Identify which cell holds the provided text, then report its (X, Y) central coordinate. 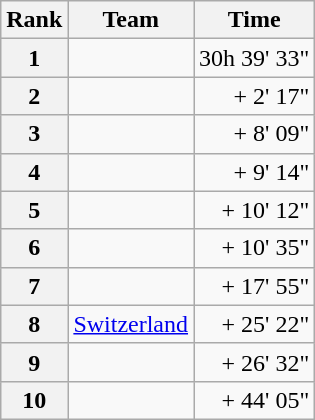
Rank (34, 20)
3 (34, 134)
9 (34, 362)
10 (34, 400)
30h 39' 33" (254, 58)
+ 10' 12" (254, 210)
Time (254, 20)
7 (34, 286)
6 (34, 248)
8 (34, 324)
+ 9' 14" (254, 172)
1 (34, 58)
4 (34, 172)
+ 44' 05" (254, 400)
+ 26' 32" (254, 362)
2 (34, 96)
5 (34, 210)
+ 25' 22" (254, 324)
+ 17' 55" (254, 286)
Team (131, 20)
+ 2' 17" (254, 96)
Switzerland (131, 324)
+ 10' 35" (254, 248)
+ 8' 09" (254, 134)
